Locate the cell with the specified text and output its (X, Y) center coordinate. 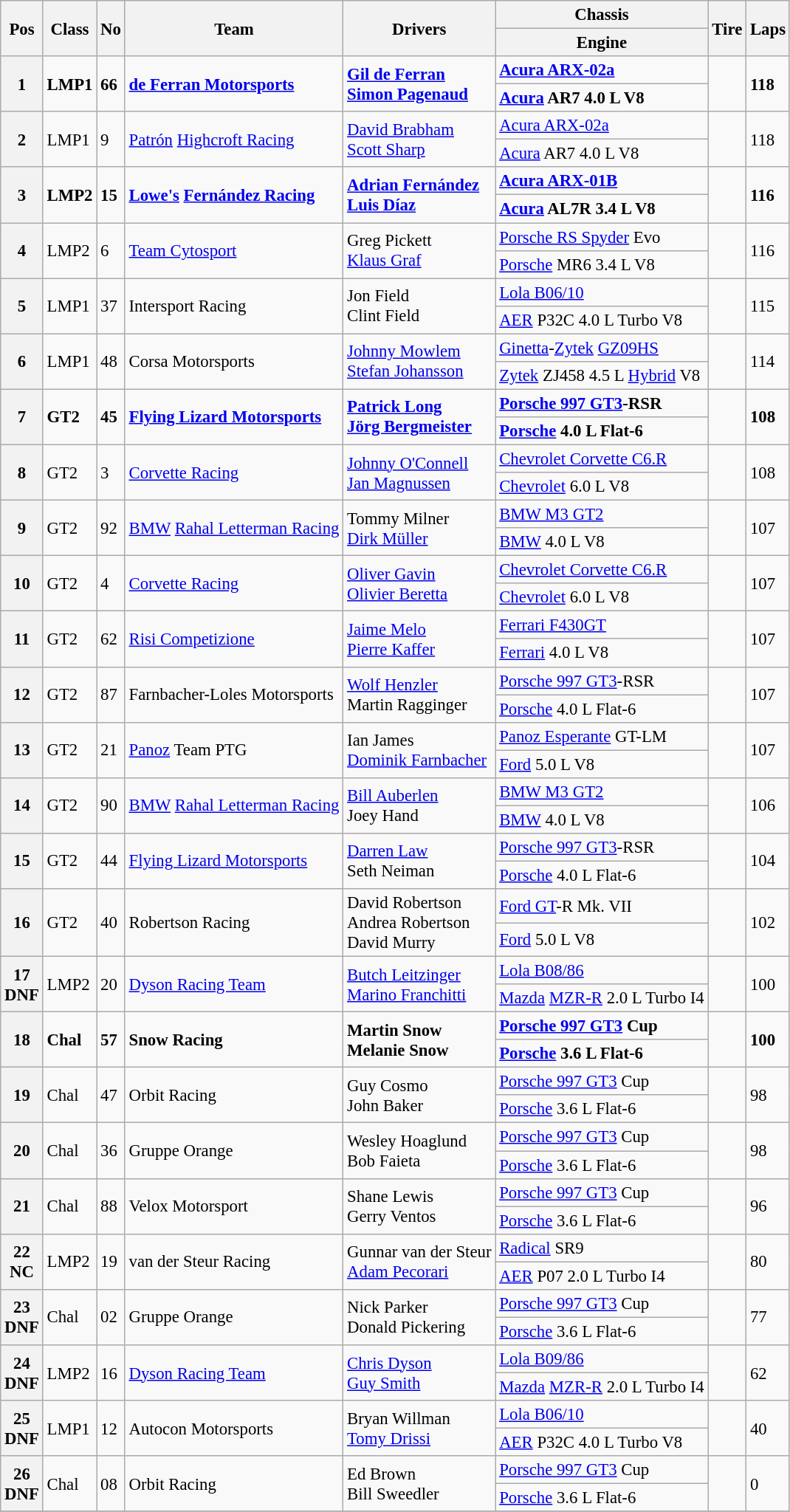
Class (69, 28)
Chassis (602, 15)
Farnbacher-Loles Motorsports (234, 694)
Gil de Ferran Simon Pagenaud (419, 84)
23DNF (22, 1317)
Lowe's Fernández Racing (234, 195)
Shane Lewis Gerry Ventos (419, 1206)
Ferrari F430GT (602, 625)
Zytek ZJ458 4.5 L Hybrid V8 (602, 376)
08 (111, 1484)
Panoz Esperante GT-LM (602, 736)
Lola B08/86 (602, 971)
Gunnar van der Steur Adam Pecorari (419, 1261)
Porsche MR6 3.4 L V8 (602, 264)
8 (22, 472)
de Ferran Motorsports (234, 84)
Engine (602, 43)
14 (22, 806)
Team (234, 28)
Porsche RS Spyder Evo (602, 237)
47 (111, 1096)
David Brabham Scott Sharp (419, 139)
104 (768, 861)
Acura AL7R 3.4 L V8 (602, 209)
66 (111, 84)
7 (22, 416)
Panoz Team PTG (234, 750)
No (111, 28)
Ian James Dominik Farnbacher (419, 750)
11 (22, 639)
96 (768, 1206)
92 (111, 529)
Lola B09/86 (602, 1359)
Velox Motorsport (234, 1206)
Oliver Gavin Olivier Beretta (419, 583)
Butch Leitzinger Marino Franchitti (419, 985)
0 (768, 1484)
Autocon Motorsports (234, 1428)
45 (111, 416)
22NC (22, 1261)
Ferrari 4.0 L V8 (602, 653)
5 (22, 306)
Darren Law Seth Neiman (419, 861)
Patrick Long Jörg Bergmeister (419, 416)
77 (768, 1317)
87 (111, 694)
25DNF (22, 1428)
Acura ARX-01B (602, 181)
Pos (22, 28)
Johnny Mowlem Stefan Johansson (419, 362)
Chris Dyson Guy Smith (419, 1373)
Ford GT-R Mk. VII (602, 906)
36 (111, 1150)
106 (768, 806)
102 (768, 923)
Patrón Highcroft Racing (234, 139)
Johnny O'Connell Jan Magnussen (419, 472)
Ed Brown Bill Sweedler (419, 1484)
Bill Auberlen Joey Hand (419, 806)
90 (111, 806)
Corsa Motorsports (234, 362)
Adrian Fernández Luis Díaz (419, 195)
Risi Competizione (234, 639)
AER P07 2.0 L Turbo I4 (602, 1276)
van der Steur Racing (234, 1261)
Wesley Hoaglund Bob Faieta (419, 1150)
Jaime Melo Pierre Kaffer (419, 639)
Laps (768, 28)
80 (768, 1261)
13 (22, 750)
48 (111, 362)
26DNF (22, 1484)
18 (22, 1039)
Bryan Willman Tomy Drissi (419, 1428)
Radical SR9 (602, 1248)
Guy Cosmo John Baker (419, 1096)
Ginetta-Zytek GZ09HS (602, 348)
David Robertson Andrea Robertson David Murry (419, 923)
Drivers (419, 28)
Team Cytosport (234, 251)
Wolf Henzler Martin Ragginger (419, 694)
10 (22, 583)
2 (22, 139)
Jon Field Clint Field (419, 306)
Intersport Racing (234, 306)
17DNF (22, 985)
44 (111, 861)
Nick Parker Donald Pickering (419, 1317)
02 (111, 1317)
1 (22, 84)
Tommy Milner Dirk Müller (419, 529)
Robertson Racing (234, 923)
88 (111, 1206)
24DNF (22, 1373)
115 (768, 306)
Snow Racing (234, 1039)
57 (111, 1039)
Greg Pickett Klaus Graf (419, 251)
Tire (727, 28)
114 (768, 362)
37 (111, 306)
Martin Snow Melanie Snow (419, 1039)
